Locate the cell with the specified text and output its (x, y) center coordinate. 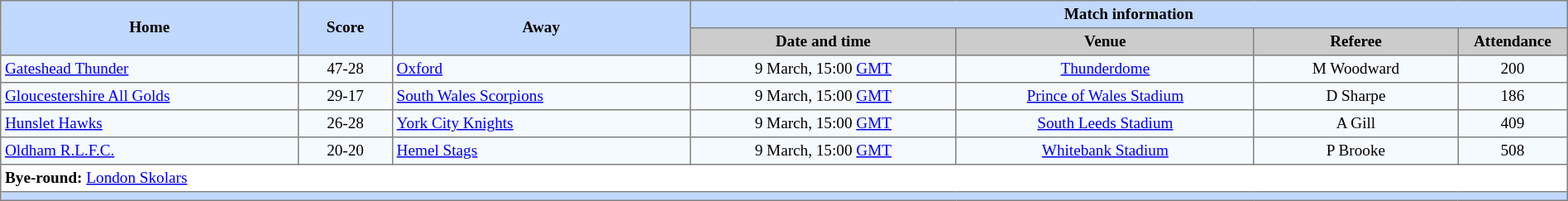
Oxford (541, 69)
Hemel Stags (541, 151)
Referee (1355, 41)
Thunderdome (1105, 69)
Prince of Wales Stadium (1105, 96)
29-17 (346, 96)
508 (1513, 151)
A Gill (1355, 124)
200 (1513, 69)
M Woodward (1355, 69)
409 (1513, 124)
South Leeds Stadium (1105, 124)
P Brooke (1355, 151)
D Sharpe (1355, 96)
South Wales Scorpions (541, 96)
Gateshead Thunder (150, 69)
20-20 (346, 151)
Venue (1105, 41)
Oldham R.L.F.C. (150, 151)
Match information (1128, 15)
Attendance (1513, 41)
Score (346, 28)
Whitebank Stadium (1105, 151)
Bye-round: London Skolars (784, 179)
Away (541, 28)
Hunslet Hawks (150, 124)
47-28 (346, 69)
26-28 (346, 124)
York City Knights (541, 124)
186 (1513, 96)
Date and time (823, 41)
Home (150, 28)
Gloucestershire All Golds (150, 96)
